Find where the given text appears and provide that cell's center as [X, Y] coordinate. 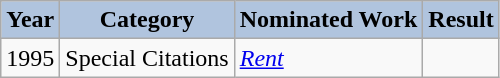
1995 [30, 58]
Rent [328, 58]
Year [30, 20]
Special Citations [147, 58]
Category [147, 20]
Nominated Work [328, 20]
Result [461, 20]
